Locate the cell with the specified text and output its [X, Y] center coordinate. 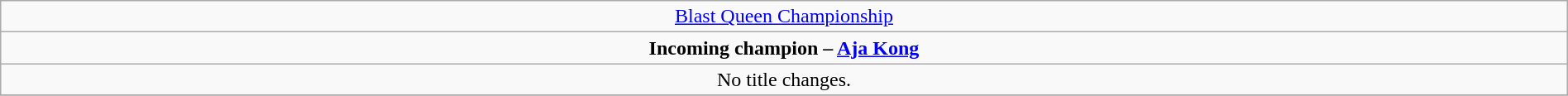
Blast Queen Championship [784, 17]
Incoming champion – Aja Kong [784, 48]
No title changes. [784, 79]
